From the cell containing the given text, extract its center point as [x, y] coordinate. 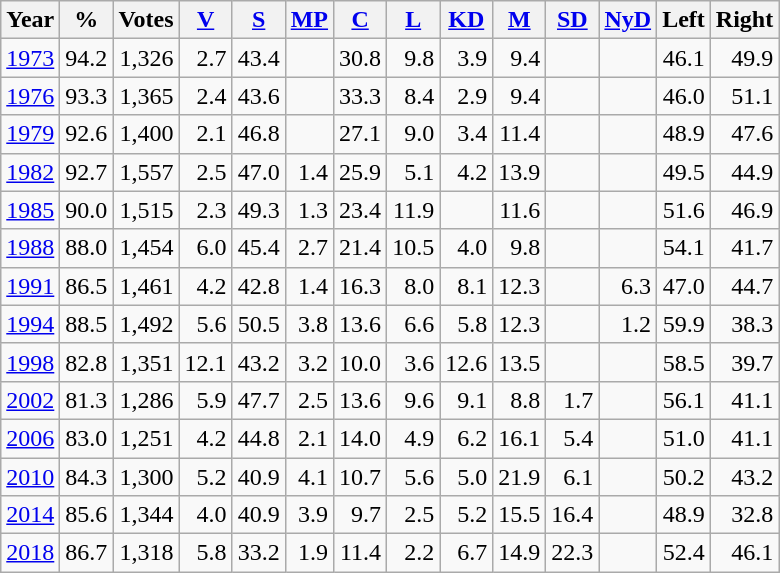
32.8 [744, 515]
90.0 [86, 210]
1979 [30, 134]
3.2 [309, 362]
3.6 [414, 362]
2006 [30, 438]
94.2 [86, 58]
1.7 [572, 400]
9.1 [466, 400]
4.1 [309, 477]
88.5 [86, 324]
13.5 [520, 362]
9.7 [360, 515]
86.7 [86, 553]
86.5 [86, 286]
33.3 [360, 96]
1,400 [146, 134]
V [206, 20]
1994 [30, 324]
1,557 [146, 172]
L [414, 20]
1,492 [146, 324]
51.1 [744, 96]
16.3 [360, 286]
2010 [30, 477]
KD [466, 20]
50.5 [258, 324]
10.0 [360, 362]
51.6 [684, 210]
88.0 [86, 248]
25.9 [360, 172]
83.0 [86, 438]
11.9 [414, 210]
6.6 [414, 324]
1,344 [146, 515]
8.1 [466, 286]
11.6 [520, 210]
1998 [30, 362]
50.2 [684, 477]
43.6 [258, 96]
44.8 [258, 438]
42.8 [258, 286]
21.4 [360, 248]
81.3 [86, 400]
NyD [628, 20]
13.9 [520, 172]
14.9 [520, 553]
39.7 [744, 362]
51.0 [684, 438]
9.6 [414, 400]
1,326 [146, 58]
49.9 [744, 58]
SD [572, 20]
S [258, 20]
21.9 [520, 477]
45.4 [258, 248]
3.8 [309, 324]
6.2 [466, 438]
10.5 [414, 248]
6.7 [466, 553]
54.1 [684, 248]
12.6 [466, 362]
49.5 [684, 172]
2014 [30, 515]
58.5 [684, 362]
1,454 [146, 248]
3.4 [466, 134]
1,365 [146, 96]
16.1 [520, 438]
% [86, 20]
1973 [30, 58]
1.2 [628, 324]
49.3 [258, 210]
6.1 [572, 477]
41.7 [744, 248]
10.7 [360, 477]
1991 [30, 286]
14.0 [360, 438]
22.3 [572, 553]
1985 [30, 210]
1.3 [309, 210]
2.3 [206, 210]
8.4 [414, 96]
33.2 [258, 553]
12.1 [206, 362]
2018 [30, 553]
82.8 [86, 362]
1,318 [146, 553]
1,286 [146, 400]
4.9 [414, 438]
Votes [146, 20]
2.4 [206, 96]
1.9 [309, 553]
44.9 [744, 172]
1,300 [146, 477]
5.0 [466, 477]
44.7 [744, 286]
6.3 [628, 286]
93.3 [86, 96]
1988 [30, 248]
56.1 [684, 400]
9.0 [414, 134]
2.2 [414, 553]
1976 [30, 96]
85.6 [86, 515]
84.3 [86, 477]
52.4 [684, 553]
47.7 [258, 400]
59.9 [684, 324]
38.3 [744, 324]
1,351 [146, 362]
Year [30, 20]
C [360, 20]
23.4 [360, 210]
5.4 [572, 438]
1,515 [146, 210]
M [520, 20]
27.1 [360, 134]
16.4 [572, 515]
92.6 [86, 134]
92.7 [86, 172]
6.0 [206, 248]
5.1 [414, 172]
30.8 [360, 58]
46.8 [258, 134]
2.9 [466, 96]
8.8 [520, 400]
46.0 [684, 96]
8.0 [414, 286]
Right [744, 20]
46.9 [744, 210]
Left [684, 20]
1982 [30, 172]
1,251 [146, 438]
47.6 [744, 134]
1,461 [146, 286]
MP [309, 20]
5.9 [206, 400]
43.4 [258, 58]
2002 [30, 400]
15.5 [520, 515]
